For the text-containing cell, return its midpoint in (x, y) coordinate format. 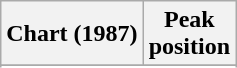
Peakposition (189, 34)
Chart (1987) (72, 34)
